Scan for the cell matching the given text and deliver its [x, y] coordinate at center. 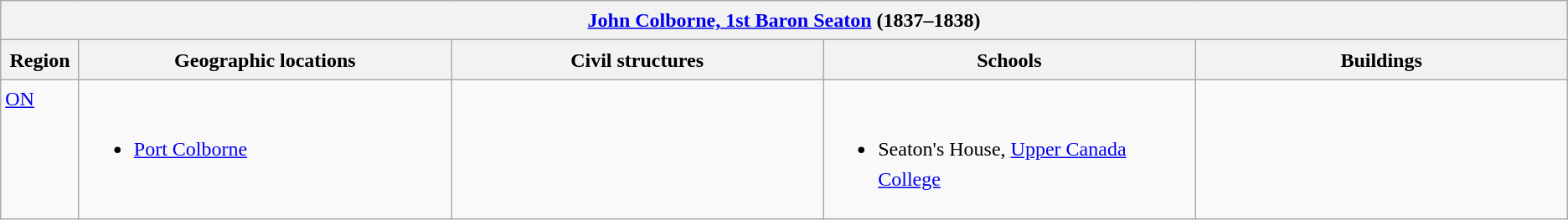
Schools [1009, 60]
Buildings [1381, 60]
Region [40, 60]
Geographic locations [265, 60]
Seaton's House, Upper Canada College [1009, 149]
ON [40, 149]
Civil structures [637, 60]
John Colborne, 1st Baron Seaton (1837–1838) [784, 20]
Port Colborne [265, 149]
